Return the [x, y] coordinate for the center point of the cell that contains the specified text.  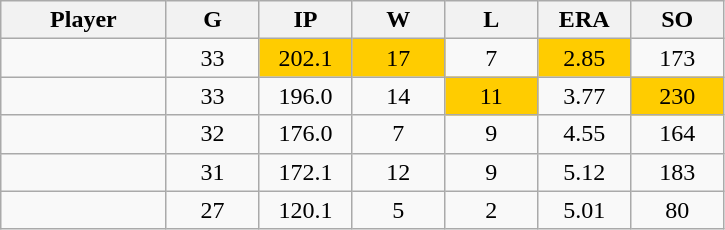
5.01 [584, 210]
183 [678, 172]
176.0 [306, 134]
IP [306, 20]
L [492, 20]
G [212, 20]
202.1 [306, 58]
2 [492, 210]
173 [678, 58]
17 [398, 58]
27 [212, 210]
5.12 [584, 172]
14 [398, 96]
Player [84, 20]
5 [398, 210]
32 [212, 134]
W [398, 20]
196.0 [306, 96]
120.1 [306, 210]
80 [678, 210]
2.85 [584, 58]
172.1 [306, 172]
11 [492, 96]
SO [678, 20]
12 [398, 172]
31 [212, 172]
4.55 [584, 134]
ERA [584, 20]
230 [678, 96]
3.77 [584, 96]
164 [678, 134]
